Provide the (x, y) coordinate of the cell's center where the given text is located.  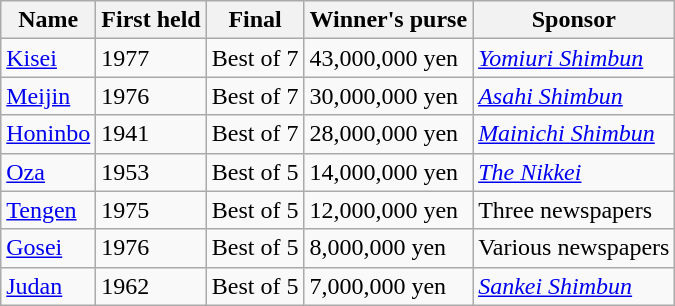
Name (48, 20)
Mainichi Shimbun (574, 134)
1962 (151, 286)
1977 (151, 58)
7,000,000 yen (388, 286)
1953 (151, 172)
Three newspapers (574, 210)
30,000,000 yen (388, 96)
Kisei (48, 58)
Asahi Shimbun (574, 96)
Oza (48, 172)
1941 (151, 134)
Winner's purse (388, 20)
43,000,000 yen (388, 58)
12,000,000 yen (388, 210)
Judan (48, 286)
Tengen (48, 210)
Various newspapers (574, 248)
First held (151, 20)
Final (255, 20)
Meijin (48, 96)
28,000,000 yen (388, 134)
The Nikkei (574, 172)
Yomiuri Shimbun (574, 58)
1975 (151, 210)
Sankei Shimbun (574, 286)
Honinbo (48, 134)
Gosei (48, 248)
8,000,000 yen (388, 248)
14,000,000 yen (388, 172)
Sponsor (574, 20)
